Return [X, Y] of the center of cell containing provided text 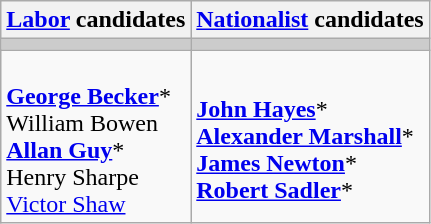
Nationalist candidates [310, 20]
John Hayes* Alexander Marshall* James Newton* Robert Sadler* [310, 136]
George Becker* William Bowen Allan Guy* Henry Sharpe Victor Shaw [96, 136]
Labor candidates [96, 20]
